Return the (X, Y) coordinate for the center point of the cell that contains the specified text.  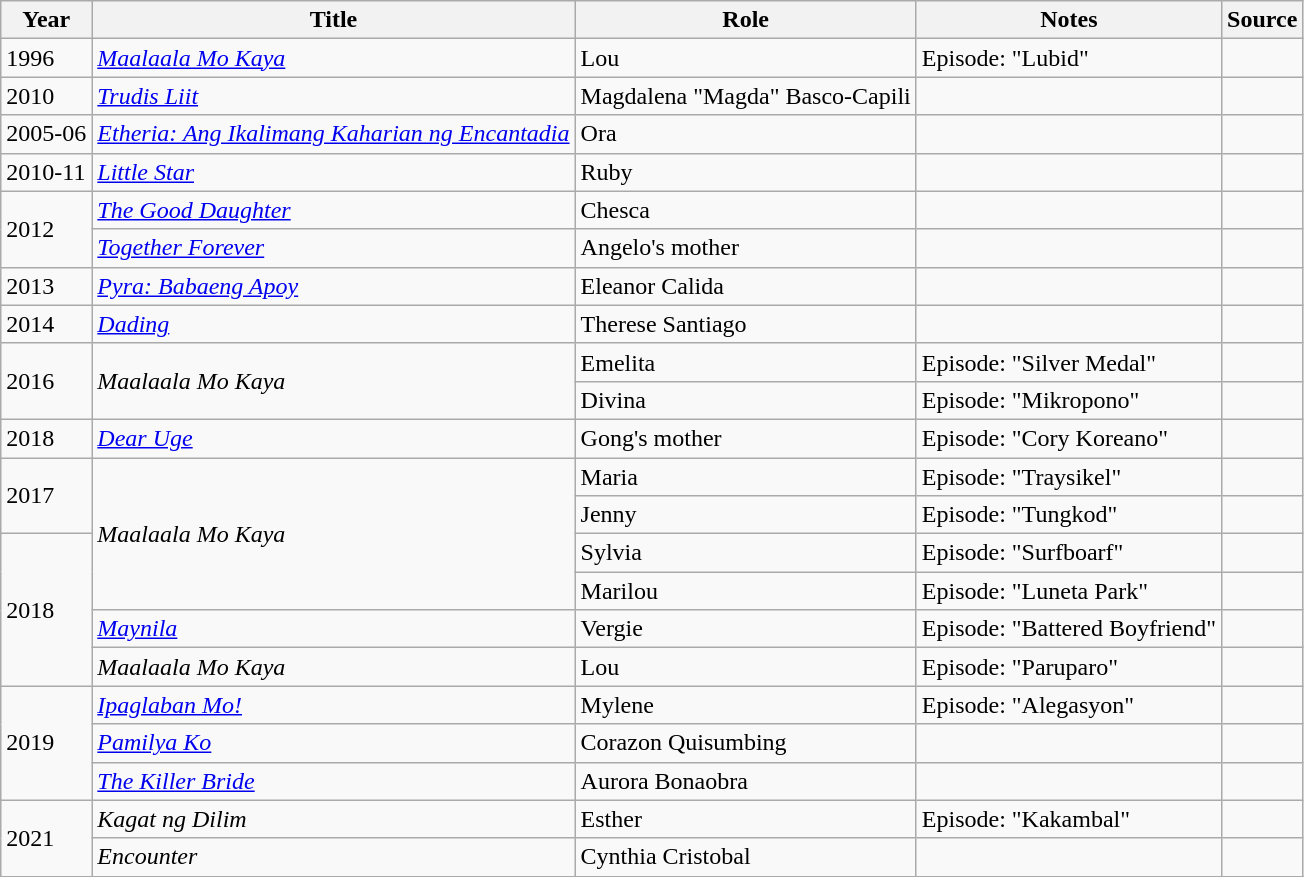
Episode: "Mikropono" (1068, 400)
2014 (46, 324)
Episode: "Traysikel" (1068, 477)
2017 (46, 496)
Corazon Quisumbing (746, 743)
Aurora Bonaobra (746, 781)
Marilou (746, 591)
2021 (46, 838)
Episode: "Tungkod" (1068, 515)
Episode: "Alegasyon" (1068, 705)
Encounter (334, 857)
Ora (746, 134)
Maynila (334, 629)
Cynthia Cristobal (746, 857)
Notes (1068, 20)
Pamilya Ko (334, 743)
Gong's mother (746, 438)
Angelo's mother (746, 248)
Year (46, 20)
Jenny (746, 515)
Therese Santiago (746, 324)
Etheria: Ang Ikalimang Kaharian ng Encantadia (334, 134)
Magdalena "Magda" Basco-Capili (746, 96)
Episode: "Surfboarf" (1068, 553)
Dear Uge (334, 438)
Esther (746, 819)
Episode: "Battered Boyfriend" (1068, 629)
2010-11 (46, 172)
Episode: "Lubid" (1068, 58)
1996 (46, 58)
2005-06 (46, 134)
The Good Daughter (334, 210)
Emelita (746, 362)
Eleanor Calida (746, 286)
Role (746, 20)
Episode: "Kakambal" (1068, 819)
Episode: "Cory Koreano" (1068, 438)
2013 (46, 286)
Episode: "Silver Medal" (1068, 362)
2010 (46, 96)
Ipaglaban Mo! (334, 705)
Sylvia (746, 553)
Ruby (746, 172)
Title (334, 20)
2012 (46, 229)
Kagat ng Dilim (334, 819)
2019 (46, 743)
Together Forever (334, 248)
The Killer Bride (334, 781)
Maria (746, 477)
Mylene (746, 705)
Episode: "Paruparo" (1068, 667)
Divina (746, 400)
Vergie (746, 629)
Dading (334, 324)
Trudis Liit (334, 96)
Pyra: Babaeng Apoy (334, 286)
2016 (46, 381)
Source (1262, 20)
Chesca (746, 210)
Episode: "Luneta Park" (1068, 591)
Little Star (334, 172)
